Provide the (x, y) coordinate of the cell's center where the given text is located.  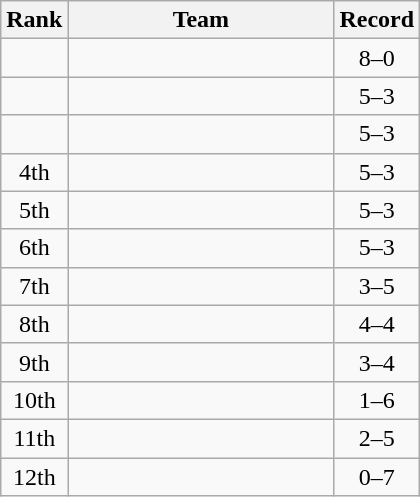
11th (34, 438)
1–6 (377, 400)
9th (34, 362)
Record (377, 20)
6th (34, 248)
3–4 (377, 362)
3–5 (377, 286)
2–5 (377, 438)
Team (201, 20)
12th (34, 477)
8th (34, 324)
4th (34, 172)
10th (34, 400)
7th (34, 286)
Rank (34, 20)
8–0 (377, 58)
0–7 (377, 477)
5th (34, 210)
4–4 (377, 324)
